Search for the cell housing the specified text and yield its (x, y) center coordinate. 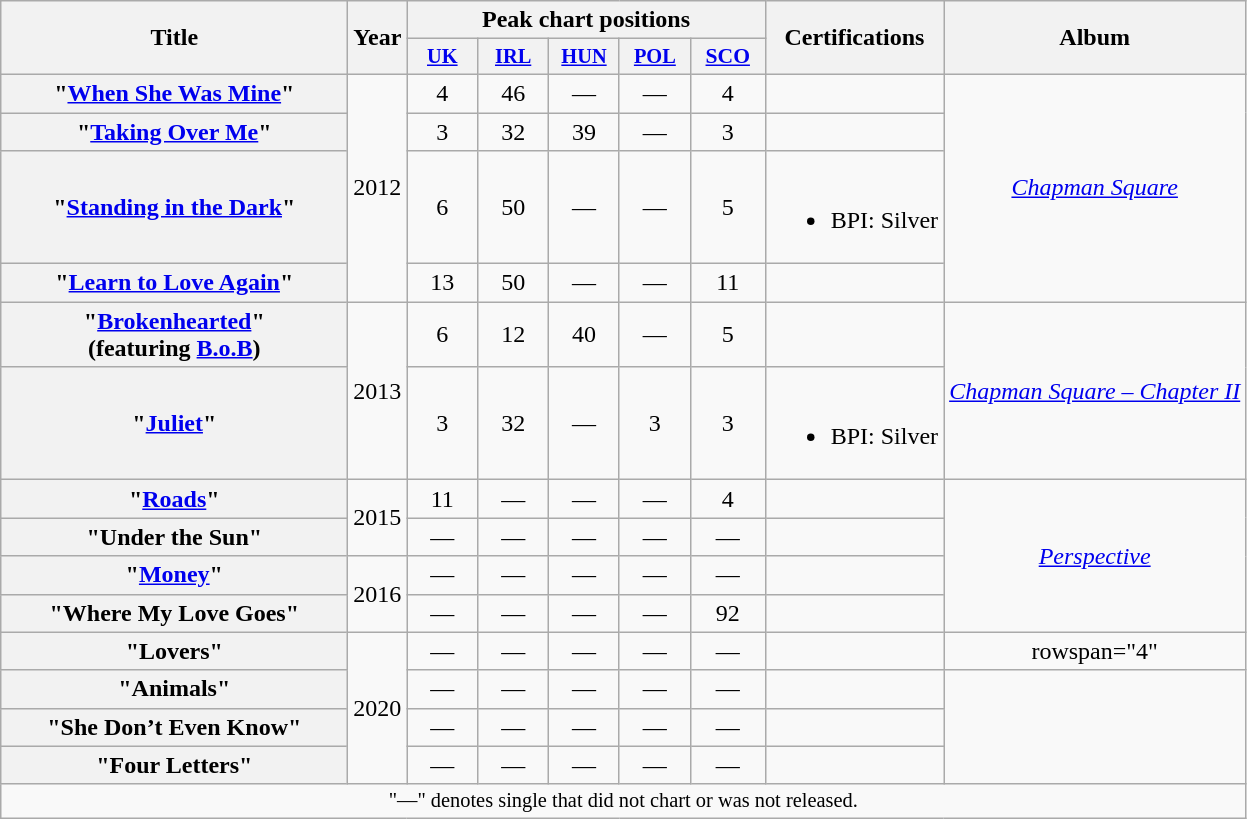
"Lovers" (174, 651)
"When She Was Mine" (174, 93)
"She Don’t Even Know" (174, 727)
"Four Letters" (174, 765)
"Under the Sun" (174, 537)
IRL (514, 57)
"Juliet" (174, 424)
Year (378, 38)
"Roads" (174, 499)
"Brokenhearted"(featuring B.o.B) (174, 334)
Title (174, 38)
40 (584, 334)
HUN (584, 57)
Album (1095, 38)
"—" denotes single that did not chart or was not released. (624, 801)
Peak chart positions (586, 20)
"Animals" (174, 689)
"Standing in the Dark" (174, 208)
46 (514, 93)
Perspective (1095, 556)
Chapman Square (1095, 188)
2016 (378, 594)
POL (654, 57)
"Money" (174, 575)
2020 (378, 708)
Certifications (854, 38)
SCO (728, 57)
2015 (378, 518)
"Where My Love Goes" (174, 613)
2013 (378, 391)
rowspan="4" (1095, 651)
"Learn to Love Again" (174, 283)
13 (442, 283)
92 (728, 613)
UK (442, 57)
12 (514, 334)
2012 (378, 188)
Chapman Square – Chapter II (1095, 391)
"Taking Over Me" (174, 131)
39 (584, 131)
